Determine the [X, Y] coordinate at the center of the cell enclosing the given text.  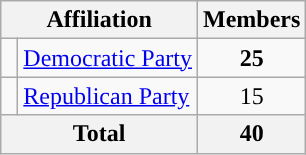
Democratic Party [108, 58]
Republican Party [108, 96]
Affiliation [100, 20]
40 [251, 134]
Total [100, 134]
Members [251, 20]
15 [251, 96]
25 [251, 58]
